For the text-containing cell, return its midpoint in [x, y] coordinate format. 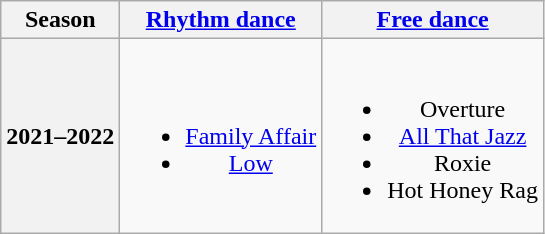
2021–2022 [60, 136]
Season [60, 20]
Rhythm dance [221, 20]
Family Affair Low [221, 136]
OvertureAll That Jazz Roxie Hot Honey Rag [433, 136]
Free dance [433, 20]
